Extract the [x, y] coordinate from the center of the cell holding the provided text.  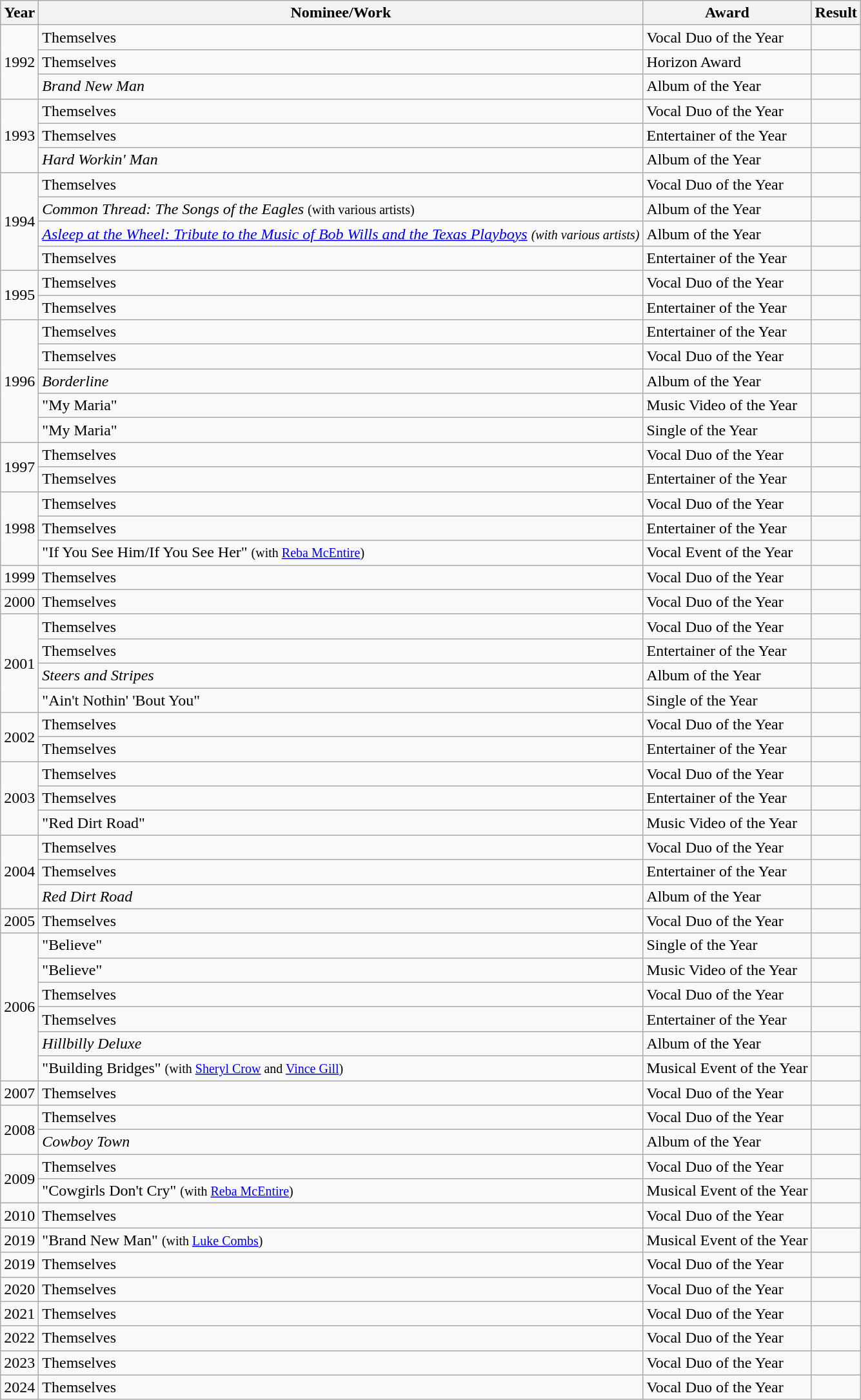
1996 [19, 381]
2010 [19, 1216]
"Brand New Man" (with Luke Combs) [341, 1240]
1992 [19, 62]
Brand New Man [341, 86]
Result [836, 13]
"Cowgirls Don't Cry" (with Reba McEntire) [341, 1191]
2004 [19, 872]
Hard Workin' Man [341, 160]
2022 [19, 1338]
Common Thread: The Songs of the Eagles (with various artists) [341, 209]
Cowboy Town [341, 1142]
2006 [19, 1007]
2023 [19, 1363]
1993 [19, 135]
2001 [19, 663]
2009 [19, 1179]
Vocal Event of the Year [727, 553]
"Red Dirt Road" [341, 823]
Horizon Award [727, 62]
Borderline [341, 381]
1995 [19, 295]
2024 [19, 1387]
2007 [19, 1093]
2021 [19, 1314]
1994 [19, 221]
1999 [19, 577]
2003 [19, 798]
"Building Bridges" (with Sheryl Crow and Vince Gill) [341, 1068]
Nominee/Work [341, 13]
2002 [19, 737]
2020 [19, 1289]
Asleep at the Wheel: Tribute to the Music of Bob Wills and the Texas Playboys (with various artists) [341, 233]
Steers and Stripes [341, 675]
2008 [19, 1130]
1997 [19, 467]
Red Dirt Road [341, 896]
Award [727, 13]
Year [19, 13]
1998 [19, 528]
Hillbilly Deluxe [341, 1043]
"Ain't Nothin' 'Bout You" [341, 700]
2000 [19, 602]
"If You See Him/If You See Her" (with Reba McEntire) [341, 553]
2005 [19, 921]
